Return the (x, y) coordinate for the center point of the cell that contains the specified text.  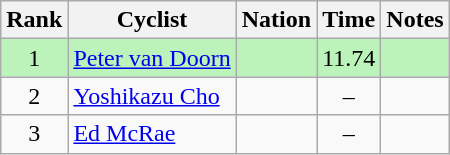
Cyclist (152, 20)
Yoshikazu Cho (152, 96)
Notes (415, 20)
1 (34, 58)
Rank (34, 20)
Time (349, 20)
Nation (276, 20)
3 (34, 134)
11.74 (349, 58)
Peter van Doorn (152, 58)
Ed McRae (152, 134)
2 (34, 96)
